Detect which cell encompasses the target text, then output its [X, Y] center coordinate. 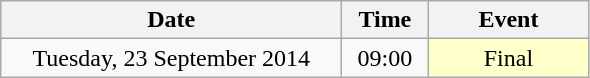
Event [508, 20]
Final [508, 58]
Date [172, 20]
09:00 [385, 58]
Time [385, 20]
Tuesday, 23 September 2014 [172, 58]
